Extract the [x, y] coordinate from the center of the cell holding the provided text.  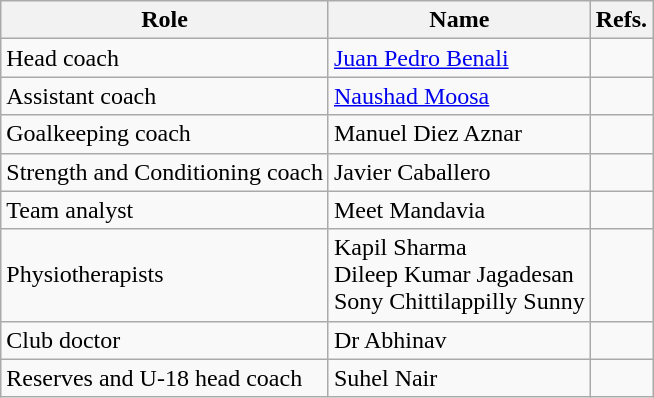
Juan Pedro Benali [459, 58]
Assistant coach [165, 96]
Reserves and U-18 head coach [165, 378]
Kapil Sharma Dileep Kumar Jagadesan Sony Chittilappilly Sunny [459, 275]
Dr Abhinav [459, 340]
Strength and Conditioning coach [165, 172]
Manuel Diez Aznar [459, 134]
Refs. [621, 20]
Meet Mandavia [459, 210]
Naushad Moosa [459, 96]
Javier Caballero [459, 172]
Goalkeeping coach [165, 134]
Head coach [165, 58]
Role [165, 20]
Club doctor [165, 340]
Name [459, 20]
Suhel Nair [459, 378]
Physiotherapists [165, 275]
Team analyst [165, 210]
